Return (X, Y) of the center of cell containing provided text 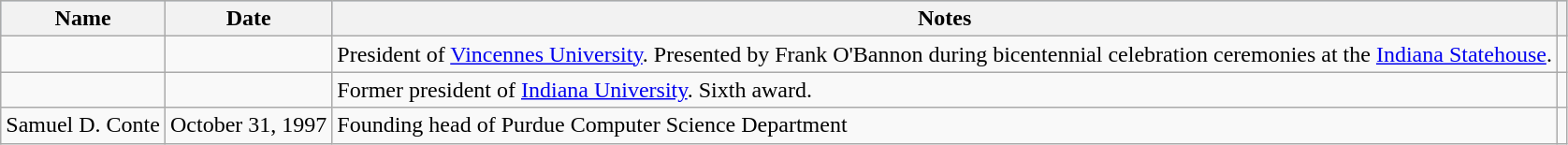
Notes (945, 19)
October 31, 1997 (248, 125)
Name (83, 19)
Former president of Indiana University. Sixth award. (945, 90)
President of Vincennes University. Presented by Frank O'Bannon during bicentennial celebration ceremonies at the Indiana Statehouse. (945, 54)
Samuel D. Conte (83, 125)
Founding head of Purdue Computer Science Department (945, 125)
Date (248, 19)
